Detect which cell encompasses the target text, then output its [X, Y] center coordinate. 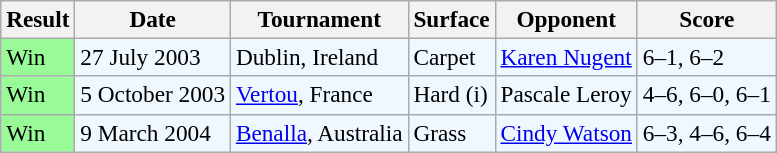
Surface [452, 19]
Vertou, France [319, 95]
Date [153, 19]
6–1, 6–2 [706, 57]
Karen Nugent [566, 57]
Benalla, Australia [319, 133]
Carpet [452, 57]
Tournament [319, 19]
9 March 2004 [153, 133]
Dublin, Ireland [319, 57]
Grass [452, 133]
Cindy Watson [566, 133]
Result [38, 19]
Hard (i) [452, 95]
4–6, 6–0, 6–1 [706, 95]
5 October 2003 [153, 95]
Pascale Leroy [566, 95]
27 July 2003 [153, 57]
Opponent [566, 19]
Score [706, 19]
6–3, 4–6, 6–4 [706, 133]
